Scan for the cell matching the given text and deliver its (X, Y) coordinate at center. 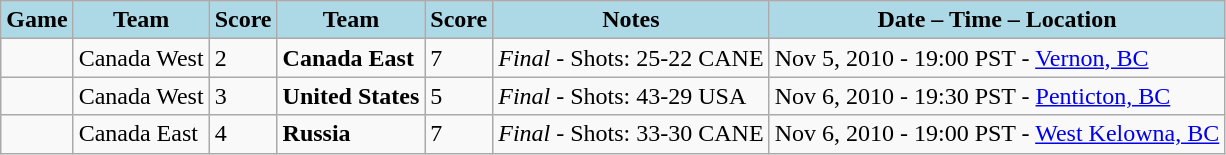
5 (459, 96)
Nov 5, 2010 - 19:00 PST - Vernon, BC (997, 58)
Russia (351, 134)
Notes (631, 20)
Nov 6, 2010 - 19:00 PST - West Kelowna, BC (997, 134)
2 (243, 58)
Final - Shots: 33-30 CANE (631, 134)
Final - Shots: 25-22 CANE (631, 58)
3 (243, 96)
4 (243, 134)
Date – Time – Location (997, 20)
Final - Shots: 43-29 USA (631, 96)
United States (351, 96)
Nov 6, 2010 - 19:30 PST - Penticton, BC (997, 96)
Game (37, 20)
